Find where the given text appears and provide that cell's center as (X, Y) coordinate. 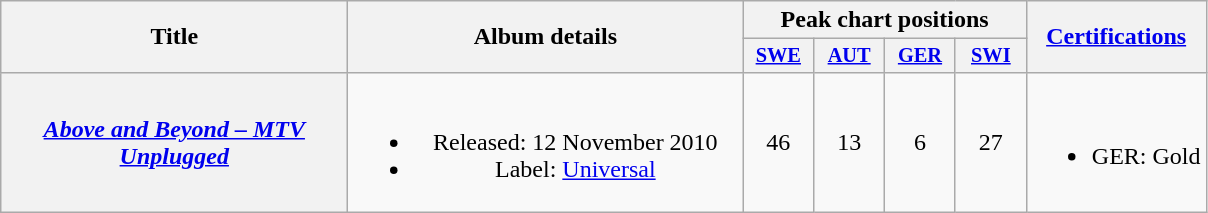
46 (778, 142)
SWE (778, 56)
6 (920, 142)
Above and Beyond – MTV Unplugged (174, 142)
AUT (850, 56)
GER (920, 56)
SWI (990, 56)
27 (990, 142)
Album details (546, 37)
GER: Gold (1116, 142)
Title (174, 37)
Peak chart positions (884, 20)
Certifications (1116, 37)
Released: 12 November 2010Label: Universal (546, 142)
13 (850, 142)
